Capture the cell that displays the provided text and extract its (x, y) central coordinate. 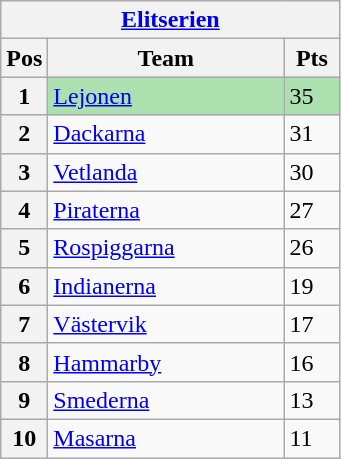
2 (24, 134)
Masarna (166, 438)
13 (312, 400)
11 (312, 438)
Västervik (166, 324)
16 (312, 362)
30 (312, 172)
9 (24, 400)
Pts (312, 58)
Elitserien (170, 20)
Hammarby (166, 362)
35 (312, 96)
6 (24, 286)
Dackarna (166, 134)
26 (312, 248)
1 (24, 96)
Smederna (166, 400)
Rospiggarna (166, 248)
3 (24, 172)
17 (312, 324)
27 (312, 210)
4 (24, 210)
5 (24, 248)
7 (24, 324)
8 (24, 362)
31 (312, 134)
Lejonen (166, 96)
Piraterna (166, 210)
Pos (24, 58)
10 (24, 438)
19 (312, 286)
Vetlanda (166, 172)
Indianerna (166, 286)
Team (166, 58)
